Detect which cell encompasses the target text, then output its (X, Y) center coordinate. 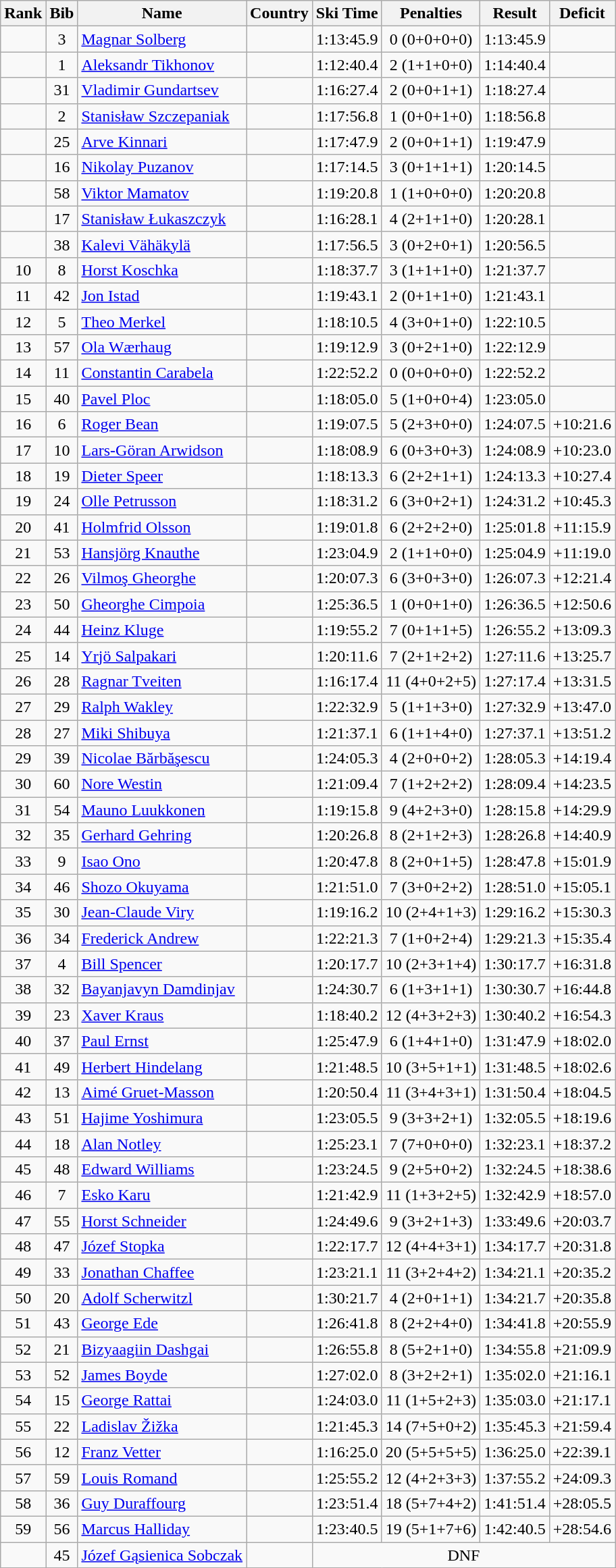
1:21:48.5 (347, 1066)
1:32:24.5 (515, 1170)
+14:23.5 (582, 784)
+20:35.8 (582, 1298)
2 (0+1+1+0) (431, 296)
1:17:47.9 (347, 142)
1:27:37.1 (515, 732)
1:34:21.7 (515, 1298)
8 (5+2+1+0) (431, 1349)
8 (2+2+4+0) (431, 1324)
1:21:43.1 (515, 296)
2 (62, 116)
8 (2+0+1+5) (431, 861)
6 (3+0+3+0) (431, 578)
+18:57.0 (582, 1195)
Paul Ernst (162, 1041)
1:29:16.2 (515, 913)
1:23:04.9 (347, 553)
9 (62, 861)
1:19:20.8 (347, 193)
Adolf Scherwitzl (162, 1298)
Olle Petrusson (162, 502)
7 (3+0+2+2) (431, 887)
1:36:25.0 (515, 1452)
1:20:17.7 (347, 964)
+18:04.5 (582, 1092)
3 (0+1+1+1) (431, 167)
+16:44.8 (582, 990)
Pavel Ploc (162, 399)
5 (2+3+0+0) (431, 425)
Lars-Göran Arwidson (162, 450)
11 (4+0+2+5) (431, 681)
+12:21.4 (582, 578)
Yrjö Salpakari (162, 655)
1:23:40.5 (347, 1529)
1:25:55.2 (347, 1478)
Jon Istad (162, 296)
1:37:55.2 (515, 1478)
1:18:08.9 (347, 450)
Gerhard Gehring (162, 836)
1:24:08.9 (515, 450)
Heinz Kluge (162, 630)
1:24:07.5 (515, 425)
1:17:56.5 (347, 244)
+16:54.3 (582, 1015)
1:16:27.4 (347, 90)
12 (4+3+2+3) (431, 1015)
+24:09.3 (582, 1478)
+15:05.1 (582, 887)
Edward Williams (162, 1170)
1:22:21.3 (347, 938)
11 (3+2+4+2) (431, 1272)
+14:29.9 (582, 810)
7 (1+0+2+4) (431, 938)
9 (3+2+1+3) (431, 1221)
7 (7+0+0+0) (431, 1144)
+10:23.0 (582, 450)
+15:01.9 (582, 861)
+13:51.2 (582, 732)
George Rattai (162, 1401)
1:24:13.3 (515, 476)
Magnar Solberg (162, 39)
12 (4+4+3+1) (431, 1247)
Stanisław Szczepaniak (162, 116)
1:20:11.6 (347, 655)
1:23:21.1 (347, 1272)
+21:59.4 (582, 1426)
1:22:12.9 (515, 348)
1:30:21.7 (347, 1298)
Penalties (431, 13)
1:18:40.2 (347, 1015)
11 (1+3+2+5) (431, 1195)
1:24:05.3 (347, 759)
1:34:21.1 (515, 1272)
James Boyde (162, 1375)
1:30:17.7 (515, 964)
1:26:36.5 (515, 604)
Jean-Claude Viry (162, 913)
1:42:40.5 (515, 1529)
+16:31.8 (582, 964)
14 (7+5+0+2) (431, 1426)
+18:37.2 (582, 1144)
1:35:02.0 (515, 1375)
1:21:37.1 (347, 732)
1:26:07.3 (515, 578)
+20:03.7 (582, 1221)
6 (0+3+0+3) (431, 450)
Aimé Gruet-Masson (162, 1092)
1:35:45.3 (515, 1426)
+15:35.4 (582, 938)
Viktor Mamatov (162, 193)
1:19:12.9 (347, 348)
1:29:21.3 (515, 938)
Frederick Andrew (162, 938)
11 (3+4+3+1) (431, 1092)
Herbert Hindelang (162, 1066)
1:25:01.8 (515, 527)
+10:45.3 (582, 502)
Vilmoş Gheorghe (162, 578)
Ralph Wakley (162, 707)
18 (5+7+4+2) (431, 1503)
Holmfrid Olsson (162, 527)
9 (3+3+2+1) (431, 1118)
1:18:56.8 (515, 116)
3 (0+2+0+1) (431, 244)
Name (162, 13)
Rank (23, 13)
5 (62, 322)
+21:17.1 (582, 1401)
1:23:24.5 (347, 1170)
1:34:17.7 (515, 1247)
1:19:55.2 (347, 630)
Dieter Speer (162, 476)
Louis Romand (162, 1478)
Shozo Okuyama (162, 887)
+13:09.3 (582, 630)
1:21:42.9 (347, 1195)
1:18:27.4 (515, 90)
Gheorghe Cimpoia (162, 604)
1:35:03.0 (515, 1401)
4 (2+0+1+1) (431, 1298)
4 (3+0+1+0) (431, 322)
Nore Westin (162, 784)
11 (1+5+2+3) (431, 1401)
1:28:09.4 (515, 784)
1:27:17.4 (515, 681)
1:18:37.7 (347, 270)
1:34:41.8 (515, 1324)
3 (0+2+1+0) (431, 348)
9 (2+5+0+2) (431, 1170)
DNF (463, 1555)
3 (1+1+1+0) (431, 270)
Józef Stopka (162, 1247)
1:25:47.9 (347, 1041)
1:21:51.0 (347, 887)
Result (515, 13)
8 (2+1+2+3) (431, 836)
1:33:49.6 (515, 1221)
3 (62, 39)
Aleksandr Tikhonov (162, 65)
Bib (62, 13)
1:20:26.8 (347, 836)
1:28:51.0 (515, 887)
Constantin Carabela (162, 373)
Ski Time (347, 13)
1:32:05.5 (515, 1118)
7 (62, 1195)
Hansjörg Knauthe (162, 553)
60 (62, 784)
1:31:47.9 (515, 1041)
+10:21.6 (582, 425)
1:19:16.2 (347, 913)
+18:19.6 (582, 1118)
1:27:02.0 (347, 1375)
Miki Shibuya (162, 732)
6 (1+3+1+1) (431, 990)
Roger Bean (162, 425)
Theo Merkel (162, 322)
1:20:47.8 (347, 861)
1:23:05.0 (515, 399)
1:41:51.4 (515, 1503)
6 (3+0+2+1) (431, 502)
Horst Schneider (162, 1221)
1:19:07.5 (347, 425)
5 (1+0+0+4) (431, 399)
1:17:14.5 (347, 167)
Xaver Kraus (162, 1015)
6 (1+4+1+0) (431, 1041)
10 (2+4+1+3) (431, 913)
1:28:15.8 (515, 810)
5 (1+1+3+0) (431, 707)
1:20:07.3 (347, 578)
1:20:56.5 (515, 244)
+20:35.2 (582, 1272)
1:27:32.9 (515, 707)
1:34:55.8 (515, 1349)
1:30:40.2 (515, 1015)
Arve Kinnari (162, 142)
1:23:51.4 (347, 1503)
Alan Notley (162, 1144)
6 (1+1+4+0) (431, 732)
Jonathan Chaffee (162, 1272)
1:26:41.8 (347, 1324)
Józef Gąsienica Sobczak (162, 1555)
1 (62, 65)
6 (2+2+1+1) (431, 476)
+11:15.9 (582, 527)
+18:02.0 (582, 1041)
1:24:03.0 (347, 1401)
1:17:56.8 (347, 116)
1:25:04.9 (515, 553)
+18:02.6 (582, 1066)
1:28:05.3 (515, 759)
1:22:10.5 (515, 322)
+22:39.1 (582, 1452)
+13:25.7 (582, 655)
1:18:05.0 (347, 399)
10 (3+5+1+1) (431, 1066)
19 (5+1+7+6) (431, 1529)
Deficit (582, 13)
1:25:36.5 (347, 604)
1:22:17.7 (347, 1247)
Ragnar Tveiten (162, 681)
1:20:28.1 (515, 219)
Kalevi Vähäkylä (162, 244)
1:19:47.9 (515, 142)
1:19:01.8 (347, 527)
6 (62, 425)
1:32:23.1 (515, 1144)
1:28:26.8 (515, 836)
Nicolae Bărbăşescu (162, 759)
1:12:40.4 (347, 65)
+21:09.9 (582, 1349)
1:31:50.4 (515, 1092)
7 (0+1+1+5) (431, 630)
1:14:40.4 (515, 65)
+28:05.5 (582, 1503)
1:22:32.9 (347, 707)
1:20:50.4 (347, 1092)
1:26:55.8 (347, 1349)
1:23:05.5 (347, 1118)
1:16:28.1 (347, 219)
4 (2+0+0+2) (431, 759)
Marcus Halliday (162, 1529)
12 (4+2+3+3) (431, 1478)
+13:47.0 (582, 707)
7 (1+2+2+2) (431, 784)
1:28:47.8 (515, 861)
1:19:43.1 (347, 296)
Nikolay Puzanov (162, 167)
6 (2+2+2+0) (431, 527)
+14:19.4 (582, 759)
+20:55.9 (582, 1324)
+15:30.3 (582, 913)
1:31:48.5 (515, 1066)
Stanisław Łukaszczyk (162, 219)
7 (2+1+2+2) (431, 655)
George Ede (162, 1324)
1:18:13.3 (347, 476)
1:19:15.8 (347, 810)
+12:50.6 (582, 604)
1:18:10.5 (347, 322)
1:24:49.6 (347, 1221)
1:27:11.6 (515, 655)
+18:38.6 (582, 1170)
1:16:17.4 (347, 681)
1:18:31.2 (347, 502)
Mauno Luukkonen (162, 810)
Horst Koschka (162, 270)
4 (62, 964)
Franz Vetter (162, 1452)
1:16:25.0 (347, 1452)
Isao Ono (162, 861)
9 (4+2+3+0) (431, 810)
Bill Spencer (162, 964)
1:21:09.4 (347, 784)
+13:31.5 (582, 681)
Guy Duraffourg (162, 1503)
Esko Karu (162, 1195)
1:25:23.1 (347, 1144)
+21:16.1 (582, 1375)
1:20:20.8 (515, 193)
1:21:45.3 (347, 1426)
1:21:37.7 (515, 270)
8 (62, 270)
+28:54.6 (582, 1529)
1:26:55.2 (515, 630)
+14:40.9 (582, 836)
1 (1+0+0+0) (431, 193)
4 (2+1+1+0) (431, 219)
1:30:30.7 (515, 990)
Bayanjavyn Damdinjav (162, 990)
1:24:31.2 (515, 502)
Bizyaagiin Dashgai (162, 1349)
Vladimir Gundartsev (162, 90)
8 (3+2+2+1) (431, 1375)
1:20:14.5 (515, 167)
Country (280, 13)
+20:31.8 (582, 1247)
Hajime Yoshimura (162, 1118)
+11:19.0 (582, 553)
1:32:42.9 (515, 1195)
10 (2+3+1+4) (431, 964)
Ladislav Žižka (162, 1426)
1:24:30.7 (347, 990)
Ola Wærhaug (162, 348)
20 (5+5+5+5) (431, 1452)
+10:27.4 (582, 476)
